Output the (x, y) coordinate of the center of the cell containing the given text.  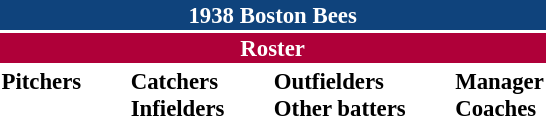
1938 Boston Bees (272, 15)
Roster (272, 48)
